Pinpoint the cell where the given text exists, returning its (X, Y) midpoint coordinate. 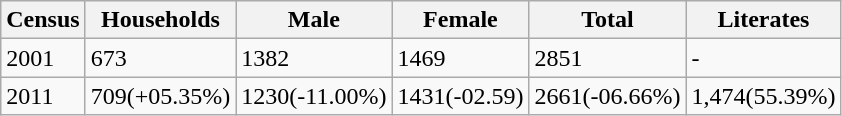
709(+05.35%) (160, 96)
1469 (460, 58)
1,474(55.39%) (764, 96)
Households (160, 20)
1382 (314, 58)
2851 (608, 58)
Census (43, 20)
Total (608, 20)
Literates (764, 20)
Female (460, 20)
2001 (43, 58)
673 (160, 58)
2661(-06.66%) (608, 96)
Male (314, 20)
1431(-02.59) (460, 96)
1230(-11.00%) (314, 96)
2011 (43, 96)
- (764, 58)
